For the text-containing cell, return its midpoint in (X, Y) coordinate format. 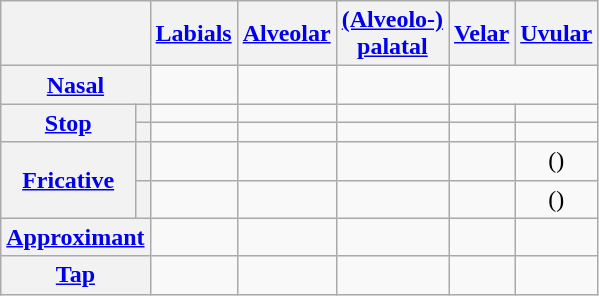
Uvular (556, 34)
Approximant (76, 237)
Labials (194, 34)
Tap (76, 275)
(Alveolo-)palatal (392, 34)
Velar (482, 34)
Stop (68, 123)
Nasal (76, 85)
Alveolar (286, 34)
Fricative (68, 180)
